Output the (X, Y) coordinate of the center of the cell containing the given text.  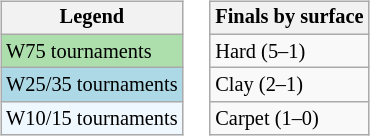
W10/15 tournaments (92, 119)
Legend (92, 18)
Carpet (1–0) (289, 119)
Clay (2–1) (289, 85)
Hard (5–1) (289, 51)
Finals by surface (289, 18)
W75 tournaments (92, 51)
W25/35 tournaments (92, 85)
